Return the [X, Y] coordinate for the center point of the cell that contains the specified text.  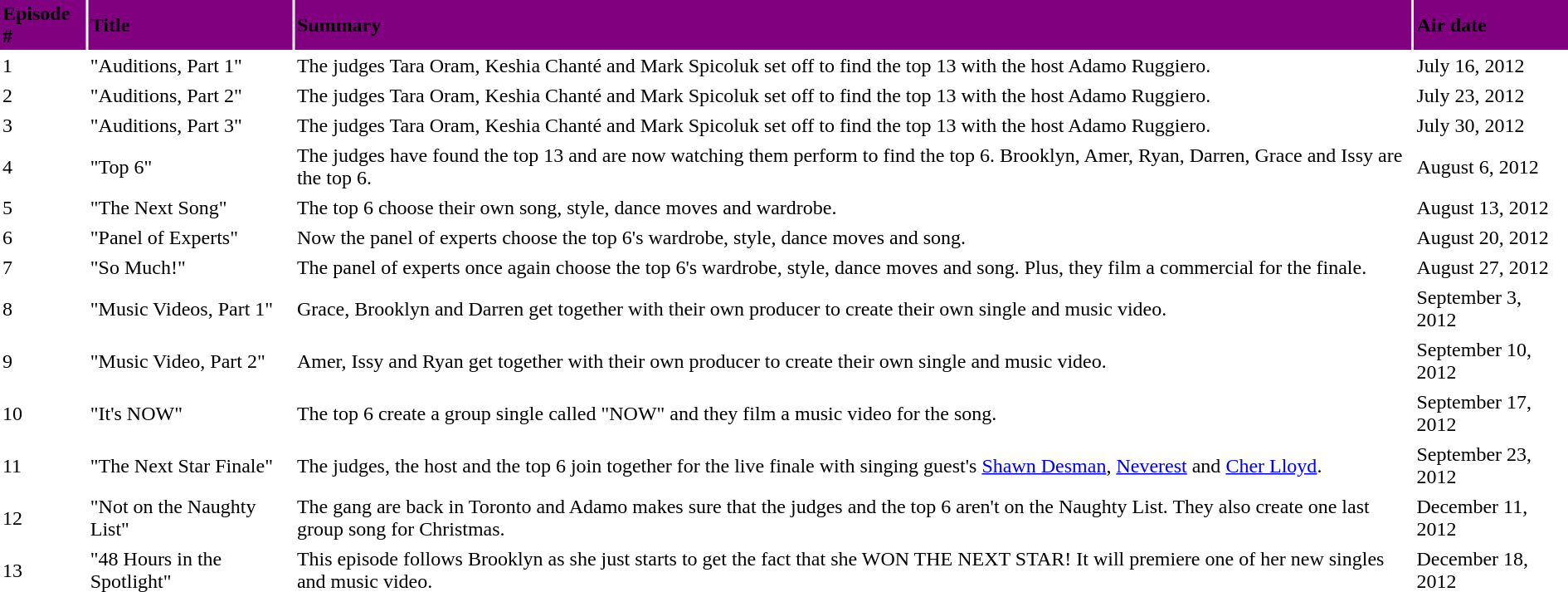
Title [190, 25]
5 [43, 208]
Air date [1491, 25]
6 [43, 237]
8 [43, 309]
The judges, the host and the top 6 join together for the live finale with singing guest's Shawn Desman, Neverest and Cher Lloyd. [853, 466]
"The Next Song" [190, 208]
The top 6 choose their own song, style, dance moves and wardrobe. [853, 208]
August 6, 2012 [1491, 167]
September 23, 2012 [1491, 466]
"It's NOW" [190, 413]
"So Much!" [190, 267]
August 27, 2012 [1491, 267]
December 11, 2012 [1491, 518]
10 [43, 413]
September 17, 2012 [1491, 413]
1 [43, 66]
4 [43, 167]
September 3, 2012 [1491, 309]
September 10, 2012 [1491, 361]
The judges have found the top 13 and are now watching them perform to find the top 6. Brooklyn, Amer, Ryan, Darren, Grace and Issy are the top 6. [853, 167]
"Music Videos, Part 1" [190, 309]
"Top 6" [190, 167]
2 [43, 96]
"Not on the Naughty List" [190, 518]
"Panel of Experts" [190, 237]
August 20, 2012 [1491, 237]
3 [43, 126]
Grace, Brooklyn and Darren get together with their own producer to create their own single and music video. [853, 309]
Amer, Issy and Ryan get together with their own producer to create their own single and music video. [853, 361]
"Music Video, Part 2" [190, 361]
The top 6 create a group single called "NOW" and they film a music video for the song. [853, 413]
The panel of experts once again choose the top 6's wardrobe, style, dance moves and song. Plus, they film a commercial for the finale. [853, 267]
"Auditions, Part 3" [190, 126]
Now the panel of experts choose the top 6's wardrobe, style, dance moves and song. [853, 237]
Episode # [43, 25]
July 23, 2012 [1491, 96]
"Auditions, Part 2" [190, 96]
July 16, 2012 [1491, 66]
Summary [853, 25]
12 [43, 518]
August 13, 2012 [1491, 208]
"The Next Star Finale" [190, 466]
9 [43, 361]
11 [43, 466]
July 30, 2012 [1491, 126]
7 [43, 267]
"Auditions, Part 1" [190, 66]
